For the text-containing cell, return its midpoint in (x, y) coordinate format. 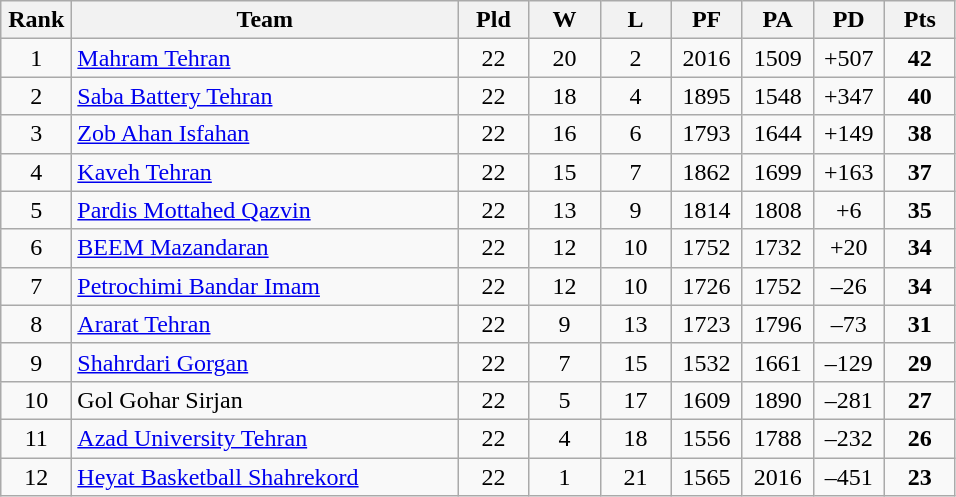
1862 (706, 172)
1509 (778, 58)
Kaveh Tehran (265, 172)
+20 (848, 248)
1796 (778, 324)
31 (920, 324)
27 (920, 400)
1644 (778, 134)
35 (920, 210)
BEEM Mazandaran (265, 248)
Saba Battery Tehran (265, 96)
1532 (706, 362)
–451 (848, 477)
20 (564, 58)
Team (265, 20)
1699 (778, 172)
1808 (778, 210)
3 (36, 134)
–26 (848, 286)
29 (920, 362)
–281 (848, 400)
17 (636, 400)
11 (36, 438)
+163 (848, 172)
1793 (706, 134)
Mahram Tehran (265, 58)
37 (920, 172)
40 (920, 96)
Pts (920, 20)
Zob Ahan Isfahan (265, 134)
21 (636, 477)
Gol Gohar Sirjan (265, 400)
–129 (848, 362)
Petrochimi Bandar Imam (265, 286)
+507 (848, 58)
26 (920, 438)
Ararat Tehran (265, 324)
1723 (706, 324)
1609 (706, 400)
L (636, 20)
Azad University Tehran (265, 438)
PF (706, 20)
23 (920, 477)
Pardis Mottahed Qazvin (265, 210)
–73 (848, 324)
PA (778, 20)
W (564, 20)
Shahrdari Gorgan (265, 362)
1890 (778, 400)
1556 (706, 438)
PD (848, 20)
1726 (706, 286)
Heyat Basketball Shahrekord (265, 477)
–232 (848, 438)
Pld (494, 20)
1814 (706, 210)
16 (564, 134)
8 (36, 324)
+149 (848, 134)
1565 (706, 477)
1732 (778, 248)
Rank (36, 20)
1548 (778, 96)
+347 (848, 96)
38 (920, 134)
+6 (848, 210)
1788 (778, 438)
1661 (778, 362)
42 (920, 58)
1895 (706, 96)
